Capture the cell that displays the provided text and extract its (x, y) central coordinate. 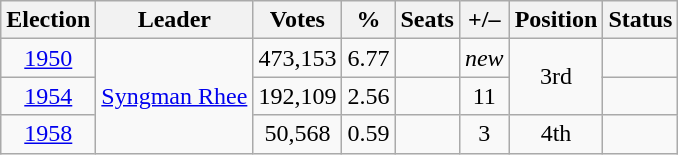
1958 (48, 134)
Leader (174, 20)
Votes (298, 20)
473,153 (298, 58)
0.59 (368, 134)
3 (484, 134)
Status (640, 20)
50,568 (298, 134)
Seats (427, 20)
11 (484, 96)
192,109 (298, 96)
4th (556, 134)
1954 (48, 96)
+/– (484, 20)
Election (48, 20)
2.56 (368, 96)
Syngman Rhee (174, 96)
new (484, 58)
3rd (556, 77)
1950 (48, 58)
Position (556, 20)
% (368, 20)
6.77 (368, 58)
